Find where the given text appears and provide that cell's center as [X, Y] coordinate. 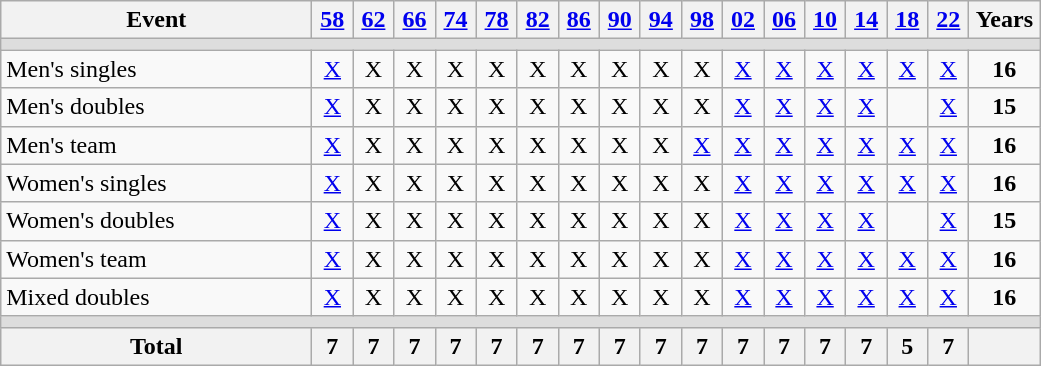
98 [702, 20]
Total [156, 346]
Men's singles [156, 69]
22 [948, 20]
94 [660, 20]
Mixed doubles [156, 297]
86 [578, 20]
90 [620, 20]
5 [908, 346]
Women's doubles [156, 221]
Men's team [156, 145]
Event [156, 20]
14 [866, 20]
06 [784, 20]
10 [826, 20]
Women's singles [156, 183]
62 [374, 20]
82 [538, 20]
66 [414, 20]
78 [496, 20]
Women's team [156, 259]
58 [332, 20]
18 [908, 20]
Years [1004, 20]
Men's doubles [156, 107]
74 [456, 20]
02 [742, 20]
